Determine the [x, y] coordinate at the center of the cell enclosing the given text.  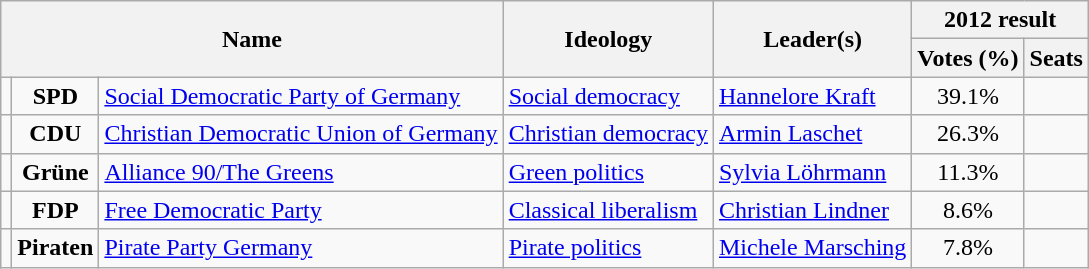
Green politics [608, 172]
Social Democratic Party of Germany [301, 96]
Classical liberalism [608, 210]
Armin Laschet [812, 134]
Ideology [608, 39]
Piraten [56, 248]
Seats [1056, 58]
Pirate Party Germany [301, 248]
SPD [56, 96]
Grüne [56, 172]
Pirate politics [608, 248]
8.6% [968, 210]
26.3% [968, 134]
Social democracy [608, 96]
Name [252, 39]
Sylvia Löhrmann [812, 172]
39.1% [968, 96]
Christian Democratic Union of Germany [301, 134]
Michele Marsching [812, 248]
Christian Lindner [812, 210]
7.8% [968, 248]
2012 result [1000, 20]
Hannelore Kraft [812, 96]
Votes (%) [968, 58]
CDU [56, 134]
Alliance 90/The Greens [301, 172]
FDP [56, 210]
Free Democratic Party [301, 210]
11.3% [968, 172]
Christian democracy [608, 134]
Leader(s) [812, 39]
